Provide the (X, Y) coordinate of the cell's center where the given text is located.  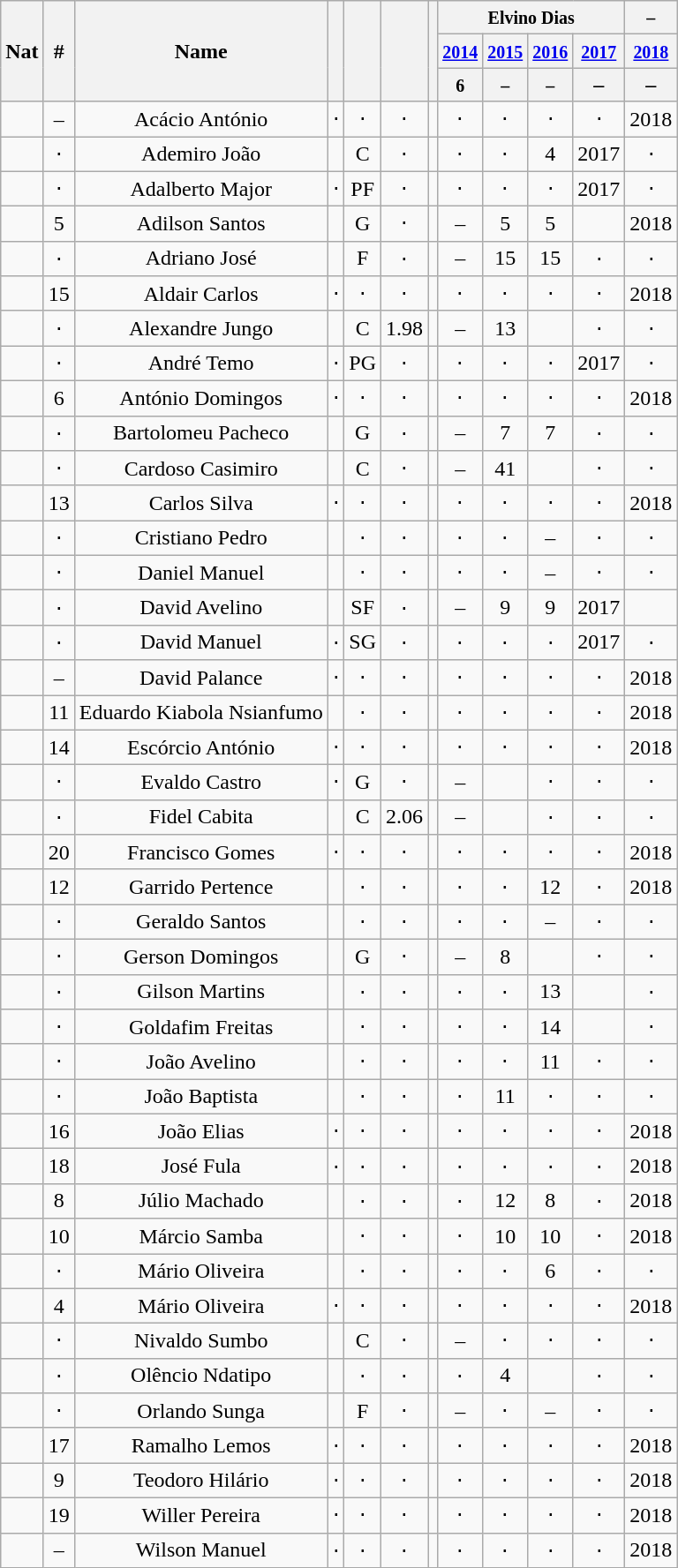
2.06 (404, 817)
18 (58, 1167)
Cristiano Pedro (201, 538)
Gilson Martins (201, 992)
Garrido Pertence (201, 887)
José Fula (201, 1167)
PF (363, 189)
Nat (22, 51)
Ramalho Lemos (201, 1445)
Willer Pereira (201, 1515)
João Baptista (201, 1097)
1.98 (404, 328)
António Domingos (201, 398)
André Temo (201, 364)
17 (58, 1445)
20 (58, 852)
16 (58, 1131)
Olêncio Ndatipo (201, 1376)
Daniel Manuel (201, 573)
Francisco Gomes (201, 852)
João Avelino (201, 1062)
Márcio Samba (201, 1236)
Teodoro Hilário (201, 1481)
João Elias (201, 1131)
2016 (551, 51)
19 (58, 1515)
2015 (505, 51)
Wilson Manuel (201, 1550)
Gerson Domingos (201, 957)
Evaldo Castro (201, 783)
Carlos Silva (201, 503)
David Avelino (201, 608)
SF (363, 608)
2014 (461, 51)
Eduardo Kiabola Nsianfumo (201, 713)
Acácio António (201, 119)
Escórcio António (201, 747)
Júlio Machado (201, 1201)
Goldafim Freitas (201, 1027)
Bartolomeu Pacheco (201, 433)
41 (505, 469)
Adilson Santos (201, 224)
# (58, 51)
Orlando Sunga (201, 1411)
Cardoso Casimiro (201, 469)
PG (363, 364)
Aldair Carlos (201, 294)
Geraldo Santos (201, 922)
David Palance (201, 678)
Elvino Dias (531, 18)
Nivaldo Sumbo (201, 1341)
SG (363, 642)
Ademiro João (201, 154)
David Manuel (201, 642)
Adalberto Major (201, 189)
Name (201, 51)
Fidel Cabita (201, 817)
Alexandre Jungo (201, 328)
Adriano José (201, 259)
